Capture the cell that displays the provided text and extract its [X, Y] central coordinate. 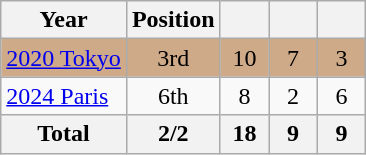
8 [244, 96]
3 [342, 58]
Position [173, 20]
Total [64, 134]
2020 Tokyo [64, 58]
18 [244, 134]
3rd [173, 58]
2024 Paris [64, 96]
Year [64, 20]
2 [294, 96]
6th [173, 96]
6 [342, 96]
7 [294, 58]
2/2 [173, 134]
10 [244, 58]
